Capture the cell that displays the provided text and extract its (X, Y) central coordinate. 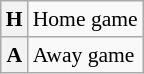
A (14, 55)
H (14, 19)
Home game (86, 19)
Away game (86, 55)
